Find where the given text appears and provide that cell's center as (X, Y) coordinate. 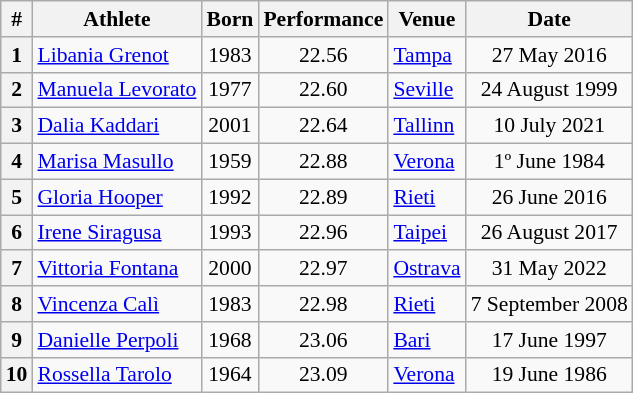
31 May 2022 (550, 269)
Manuela Levorato (116, 90)
Marisa Masullo (116, 162)
1964 (230, 375)
Ostrava (426, 269)
23.09 (323, 375)
2000 (230, 269)
Vittoria Fontana (116, 269)
2 (17, 90)
27 May 2016 (550, 55)
3 (17, 126)
22.89 (323, 197)
7 (17, 269)
26 August 2017 (550, 233)
1º June 1984 (550, 162)
Danielle Perpoli (116, 340)
Seville (426, 90)
22.96 (323, 233)
Libania Grenot (116, 55)
10 July 2021 (550, 126)
22.60 (323, 90)
22.98 (323, 304)
Dalia Kaddari (116, 126)
17 June 1997 (550, 340)
1977 (230, 90)
5 (17, 197)
Venue (426, 19)
7 September 2008 (550, 304)
1968 (230, 340)
24 August 1999 (550, 90)
Gloria Hooper (116, 197)
8 (17, 304)
9 (17, 340)
Rossella Tarolo (116, 375)
2001 (230, 126)
10 (17, 375)
26 June 2016 (550, 197)
1992 (230, 197)
Taipei (426, 233)
Bari (426, 340)
6 (17, 233)
# (17, 19)
Tampa (426, 55)
1959 (230, 162)
Born (230, 19)
22.64 (323, 126)
1 (17, 55)
23.06 (323, 340)
1993 (230, 233)
Performance (323, 19)
Vincenza Calì (116, 304)
22.88 (323, 162)
Date (550, 19)
22.97 (323, 269)
Athlete (116, 19)
22.56 (323, 55)
19 June 1986 (550, 375)
4 (17, 162)
Irene Siragusa (116, 233)
Tallinn (426, 126)
